Return the [X, Y] coordinate for the center point of the cell that contains the specified text.  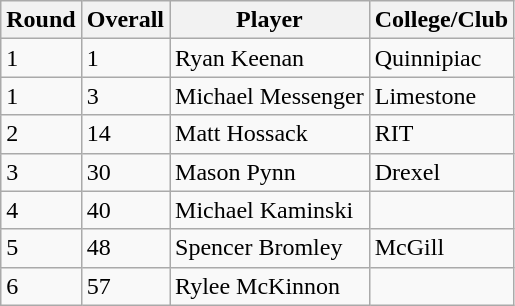
Limestone [441, 96]
48 [125, 248]
5 [41, 248]
Player [270, 20]
College/Club [441, 20]
Michael Messenger [270, 96]
Overall [125, 20]
Rylee McKinnon [270, 286]
40 [125, 210]
14 [125, 134]
30 [125, 172]
RIT [441, 134]
Matt Hossack [270, 134]
Michael Kaminski [270, 210]
Quinnipiac [441, 58]
Spencer Bromley [270, 248]
Round [41, 20]
57 [125, 286]
4 [41, 210]
Ryan Keenan [270, 58]
McGill [441, 248]
6 [41, 286]
Mason Pynn [270, 172]
Drexel [441, 172]
2 [41, 134]
